Pinpoint the cell where the given text exists, returning its [x, y] midpoint coordinate. 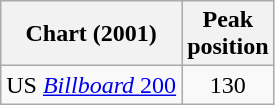
US Billboard 200 [92, 85]
Peakposition [228, 34]
130 [228, 85]
Chart (2001) [92, 34]
